Detect which cell encompasses the target text, then output its (X, Y) center coordinate. 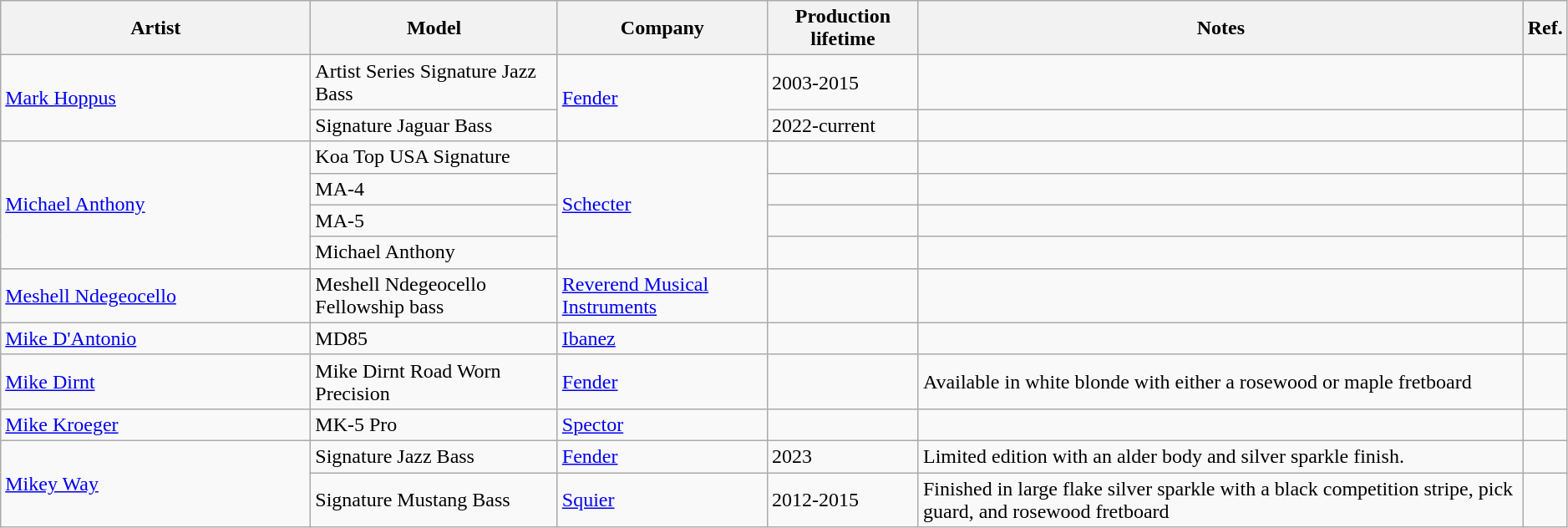
Artist (155, 28)
Signature Jaguar Bass (434, 125)
Production lifetime (842, 28)
Reverend Musical Instruments (662, 296)
MA-5 (434, 221)
2012-2015 (842, 500)
Mike Kroeger (155, 424)
Artist Series Signature Jazz Bass (434, 82)
Mike Dirnt (155, 381)
Limited edition with an alder body and silver sparkle finish. (1220, 456)
Meshell Ndegeocello Fellowship bass (434, 296)
2022-current (842, 125)
Squier (662, 500)
Spector (662, 424)
MA-4 (434, 189)
2003-2015 (842, 82)
Available in white blonde with either a rosewood or maple fretboard (1220, 381)
Ref. (1545, 28)
Company (662, 28)
Ibanez (662, 338)
MK-5 Pro (434, 424)
2023 (842, 456)
Meshell Ndegeocello (155, 296)
Schecter (662, 205)
MD85 (434, 338)
Signature Jazz Bass (434, 456)
Koa Top USA Signature (434, 157)
Mikey Way (155, 483)
Model (434, 28)
Notes (1220, 28)
Signature Mustang Bass (434, 500)
Mike Dirnt Road Worn Precision (434, 381)
Mark Hoppus (155, 99)
Mike D'Antonio (155, 338)
Finished in large flake silver sparkle with a black competition stripe, pick guard, and rosewood fretboard (1220, 500)
